Pinpoint the cell where the given text exists, returning its (X, Y) midpoint coordinate. 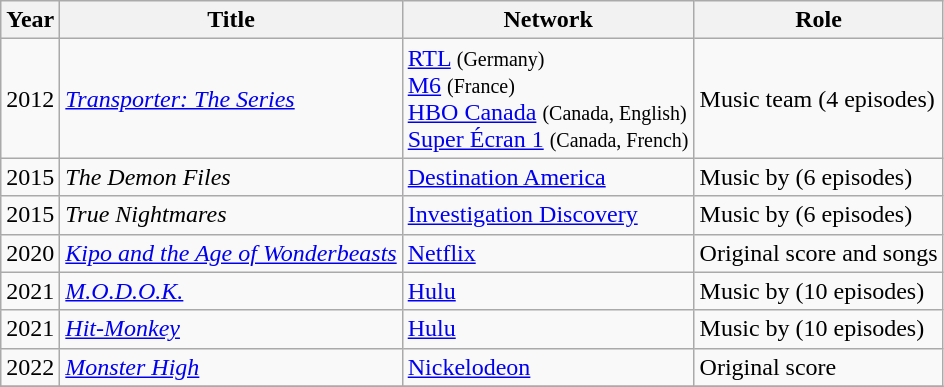
The Demon Files (231, 177)
Kipo and the Age of Wonderbeasts (231, 253)
Monster High (231, 367)
Hit-Monkey (231, 329)
2020 (30, 253)
True Nightmares (231, 215)
Nickelodeon (548, 367)
2022 (30, 367)
Network (548, 20)
Year (30, 20)
Netflix (548, 253)
2012 (30, 98)
M.O.D.O.K. (231, 291)
Role (818, 20)
Destination America (548, 177)
RTL (Germany)M6 (France)HBO Canada (Canada, English)Super Écran 1 (Canada, French) (548, 98)
Original score and songs (818, 253)
Investigation Discovery (548, 215)
Music team (4 episodes) (818, 98)
Transporter: The Series (231, 98)
Original score (818, 367)
Title (231, 20)
